Return the [x, y] coordinate for the center point of the cell that contains the specified text.  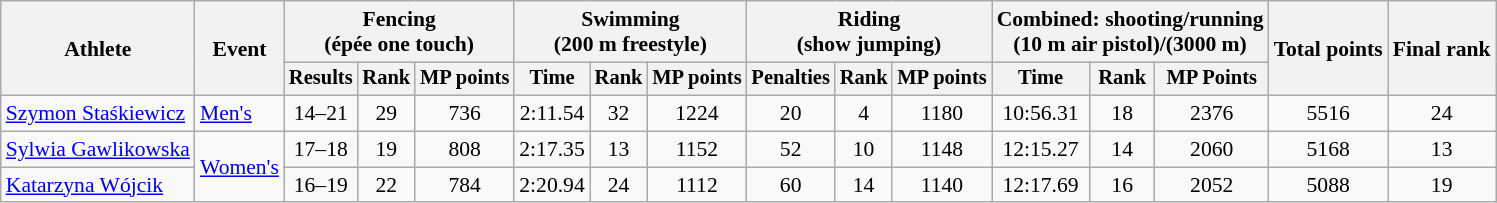
10:56.31 [1041, 114]
Riding(show jumping) [870, 32]
2376 [1212, 114]
736 [464, 114]
2:20.94 [552, 185]
MP Points [1212, 79]
16–19 [321, 185]
Final rank [1442, 48]
Combined: shooting/running(10 m air pistol)/(3000 m) [1130, 32]
32 [619, 114]
Results [321, 79]
Penalties [791, 79]
1180 [942, 114]
1140 [942, 185]
10 [864, 150]
14–21 [321, 114]
Szymon Staśkiewicz [98, 114]
2:11.54 [552, 114]
5168 [1328, 150]
5088 [1328, 185]
29 [387, 114]
Event [240, 48]
784 [464, 185]
5516 [1328, 114]
4 [864, 114]
Fencing(épée one touch) [399, 32]
16 [1122, 185]
2:17.35 [552, 150]
12:17.69 [1041, 185]
17–18 [321, 150]
1148 [942, 150]
Total points [1328, 48]
808 [464, 150]
2060 [1212, 150]
Men's [240, 114]
22 [387, 185]
Athlete [98, 48]
Swimming(200 m freestyle) [630, 32]
18 [1122, 114]
1152 [696, 150]
Sylwia Gawlikowska [98, 150]
Women's [240, 168]
2052 [1212, 185]
1224 [696, 114]
20 [791, 114]
Katarzyna Wójcik [98, 185]
12:15.27 [1041, 150]
60 [791, 185]
52 [791, 150]
1112 [696, 185]
